Search for the cell housing the specified text and yield its (X, Y) center coordinate. 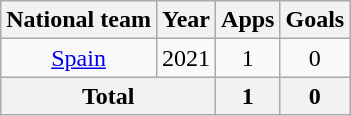
Year (186, 20)
2021 (186, 58)
Apps (248, 20)
National team (79, 20)
Spain (79, 58)
Goals (315, 20)
Total (108, 96)
